Extract the (X, Y) coordinate from the center of the cell holding the provided text.  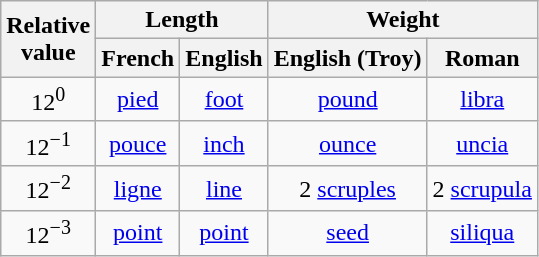
siliqua (482, 234)
line (224, 188)
Roman (482, 58)
2 scrupula (482, 188)
English (Troy) (348, 58)
inch (224, 144)
12−3 (48, 234)
Weight (402, 20)
pied (138, 100)
120 (48, 100)
ligne (138, 188)
French (138, 58)
libra (482, 100)
ounce (348, 144)
seed (348, 234)
Relativevalue (48, 39)
foot (224, 100)
2 scruples (348, 188)
12−1 (48, 144)
English (224, 58)
uncia (482, 144)
pouce (138, 144)
pound (348, 100)
Length (182, 20)
12−2 (48, 188)
